Pinpoint the cell where the given text exists, returning its (x, y) midpoint coordinate. 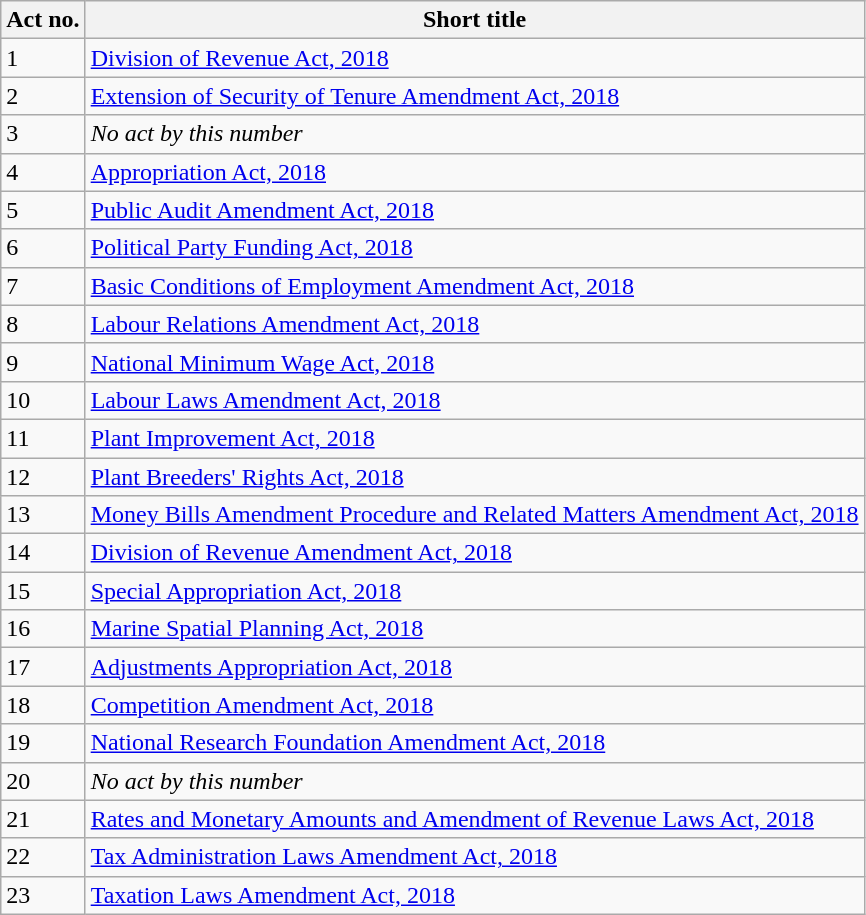
9 (43, 362)
22 (43, 857)
Labour Laws Amendment Act, 2018 (474, 400)
8 (43, 324)
Marine Spatial Planning Act, 2018 (474, 629)
Public Audit Amendment Act, 2018 (474, 210)
Adjustments Appropriation Act, 2018 (474, 667)
10 (43, 400)
23 (43, 895)
Division of Revenue Amendment Act, 2018 (474, 553)
14 (43, 553)
21 (43, 819)
Political Party Funding Act, 2018 (474, 248)
Labour Relations Amendment Act, 2018 (474, 324)
7 (43, 286)
5 (43, 210)
Tax Administration Laws Amendment Act, 2018 (474, 857)
Basic Conditions of Employment Amendment Act, 2018 (474, 286)
Plant Breeders' Rights Act, 2018 (474, 477)
12 (43, 477)
18 (43, 705)
20 (43, 781)
Extension of Security of Tenure Amendment Act, 2018 (474, 96)
Special Appropriation Act, 2018 (474, 591)
2 (43, 96)
Taxation Laws Amendment Act, 2018 (474, 895)
17 (43, 667)
National Research Foundation Amendment Act, 2018 (474, 743)
19 (43, 743)
Appropriation Act, 2018 (474, 172)
Short title (474, 20)
11 (43, 438)
Division of Revenue Act, 2018 (474, 58)
Rates and Monetary Amounts and Amendment of Revenue Laws Act, 2018 (474, 819)
National Minimum Wage Act, 2018 (474, 362)
Act no. (43, 20)
4 (43, 172)
6 (43, 248)
Competition Amendment Act, 2018 (474, 705)
15 (43, 591)
3 (43, 134)
Plant Improvement Act, 2018 (474, 438)
13 (43, 515)
Money Bills Amendment Procedure and Related Matters Amendment Act, 2018 (474, 515)
1 (43, 58)
16 (43, 629)
